Return the (x, y) coordinate for the center point of the cell that contains the specified text.  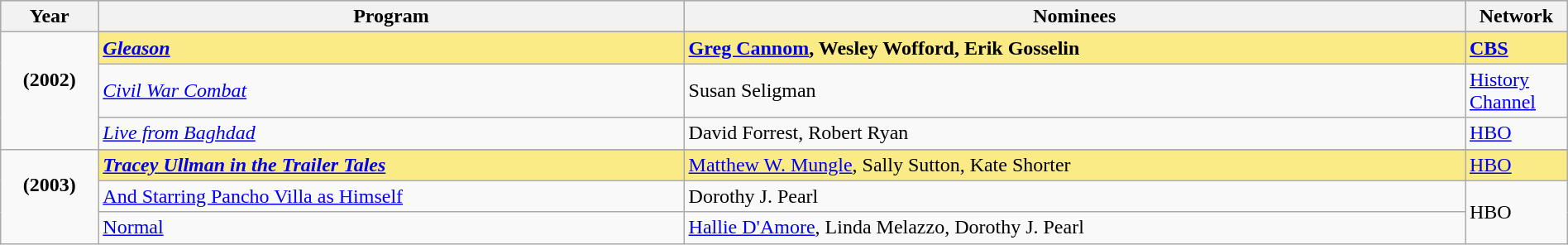
History Channel (1517, 91)
Dorothy J. Pearl (1074, 196)
(2002) (50, 91)
And Starring Pancho Villa as Himself (391, 196)
Year (50, 17)
Program (391, 17)
David Forrest, Robert Ryan (1074, 133)
Gleason (391, 48)
Susan Seligman (1074, 91)
Greg Cannom, Wesley Wofford, Erik Gosselin (1074, 48)
Hallie D'Amore, Linda Melazzo, Dorothy J. Pearl (1074, 228)
(2003) (50, 196)
Civil War Combat (391, 91)
Normal (391, 228)
Tracey Ullman in the Trailer Tales (391, 165)
Network (1517, 17)
Matthew W. Mungle, Sally Sutton, Kate Shorter (1074, 165)
Live from Baghdad (391, 133)
CBS (1517, 48)
Nominees (1074, 17)
